Search for the cell housing the specified text and yield its (X, Y) center coordinate. 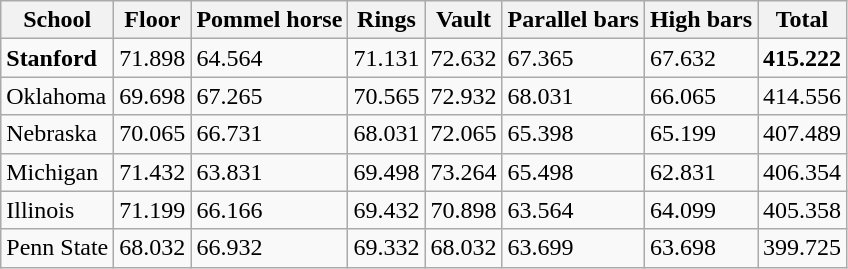
72.632 (464, 58)
415.222 (802, 58)
Floor (152, 20)
Vault (464, 20)
Nebraska (58, 134)
Rings (386, 20)
66.065 (700, 96)
414.556 (802, 96)
Penn State (58, 248)
69.332 (386, 248)
67.265 (270, 96)
399.725 (802, 248)
Oklahoma (58, 96)
High bars (700, 20)
65.398 (573, 134)
69.432 (386, 210)
407.489 (802, 134)
Pommel horse (270, 20)
70.898 (464, 210)
71.898 (152, 58)
63.698 (700, 248)
62.831 (700, 172)
72.065 (464, 134)
63.564 (573, 210)
63.699 (573, 248)
70.065 (152, 134)
66.166 (270, 210)
64.564 (270, 58)
67.365 (573, 58)
65.498 (573, 172)
Parallel bars (573, 20)
63.831 (270, 172)
69.498 (386, 172)
71.432 (152, 172)
405.358 (802, 210)
School (58, 20)
71.199 (152, 210)
66.731 (270, 134)
Stanford (58, 58)
65.199 (700, 134)
73.264 (464, 172)
Total (802, 20)
70.565 (386, 96)
71.131 (386, 58)
67.632 (700, 58)
66.932 (270, 248)
Illinois (58, 210)
72.932 (464, 96)
Michigan (58, 172)
69.698 (152, 96)
406.354 (802, 172)
64.099 (700, 210)
